Scan for the cell matching the given text and deliver its (X, Y) coordinate at center. 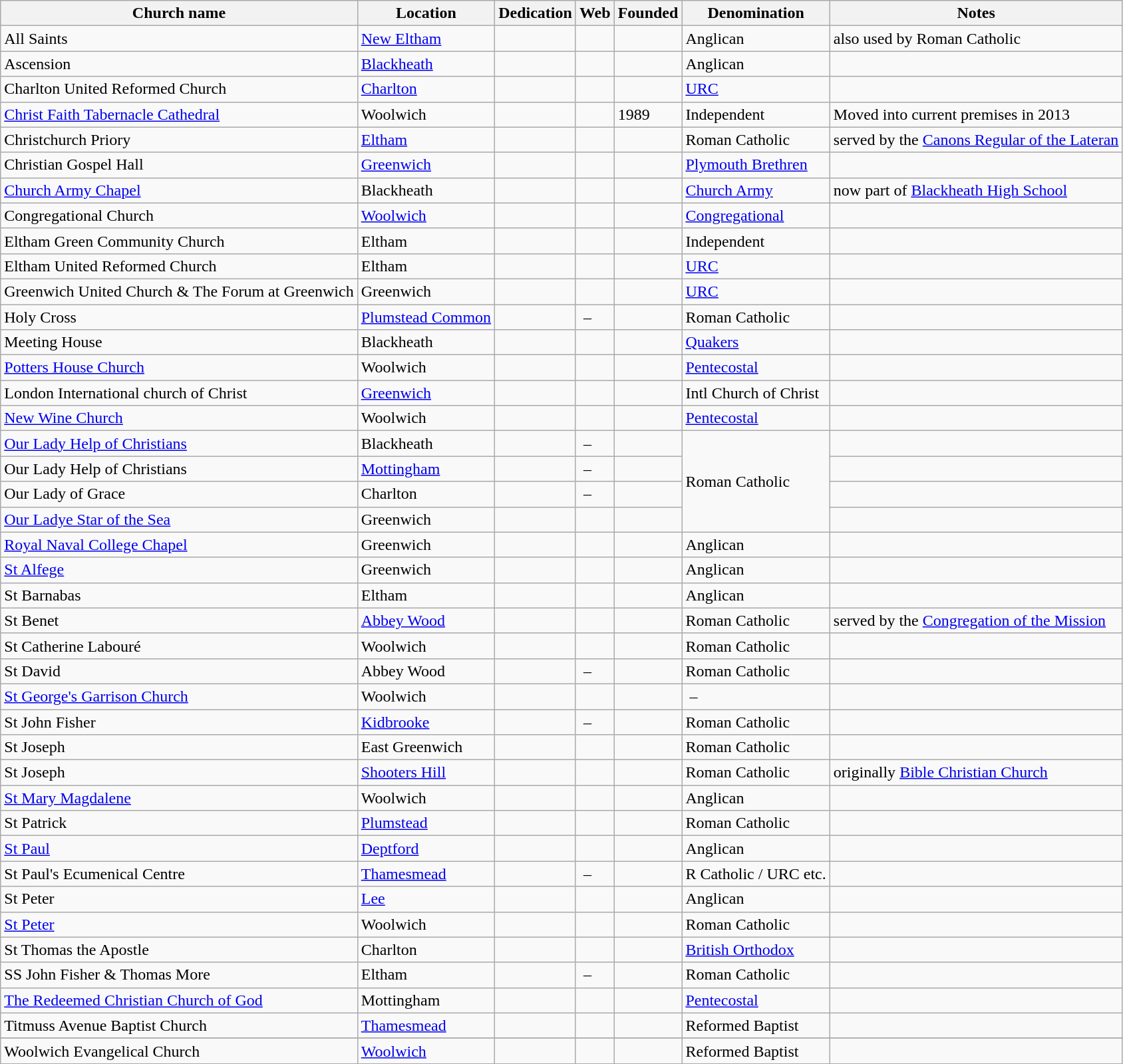
SS John Fisher & Thomas More (179, 975)
The Redeemed Christian Church of God (179, 1000)
Greenwich United Church & The Forum at Greenwich (179, 291)
Potters House Church (179, 368)
originally Bible Christian Church (976, 773)
Holy Cross (179, 317)
St George's Garrison Church (179, 696)
Eltham Green Community Church (179, 241)
All Saints (179, 39)
New Wine Church (179, 418)
served by the Congregation of the Mission (976, 620)
Quakers (756, 342)
Plymouth Brethren (756, 165)
Our Ladye Star of the Sea (179, 519)
Notes (976, 13)
Meeting House (179, 342)
British Orthodox (756, 950)
Plumstead (426, 823)
Moved into current premises in 2013 (976, 114)
St Paul's Ecumenical Centre (179, 874)
Christchurch Priory (179, 140)
R Catholic / URC etc. (756, 874)
St Barnabas (179, 595)
Plumstead Common (426, 317)
St Thomas the Apostle (179, 950)
1989 (648, 114)
St Mary Magdalene (179, 798)
St Patrick (179, 823)
St Paul (179, 849)
also used by Roman Catholic (976, 39)
New Eltham (426, 39)
Church Army (756, 190)
Christian Gospel Hall (179, 165)
now part of Blackheath High School (976, 190)
St Alfege (179, 570)
Congregational Church (179, 215)
Intl Church of Christ (756, 393)
Location (426, 13)
Deptford (426, 849)
served by the Canons Regular of the Lateran (976, 140)
Charlton United Reformed Church (179, 89)
Dedication (536, 13)
St David (179, 671)
Titmuss Avenue Baptist Church (179, 1025)
Woolwich Evangelical Church (179, 1051)
St John Fisher (179, 722)
Founded (648, 13)
Church Army Chapel (179, 190)
London International church of Christ (179, 393)
Shooters Hill (426, 773)
St Catherine Labouré (179, 646)
Lee (426, 899)
Our Lady of Grace (179, 494)
Ascension (179, 64)
Kidbrooke (426, 722)
East Greenwich (426, 747)
Congregational (756, 215)
St Benet (179, 620)
Church name (179, 13)
Web (595, 13)
Eltham United Reformed Church (179, 266)
Royal Naval College Chapel (179, 545)
Christ Faith Tabernacle Cathedral (179, 114)
Denomination (756, 13)
